Capture the cell that displays the provided text and extract its [X, Y] central coordinate. 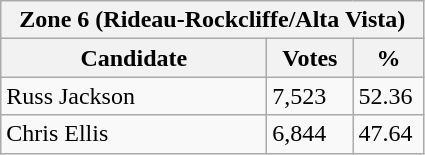
7,523 [310, 96]
Chris Ellis [134, 134]
% [388, 58]
Russ Jackson [134, 96]
6,844 [310, 134]
47.64 [388, 134]
Zone 6 (Rideau-Rockcliffe/Alta Vista) [212, 20]
Candidate [134, 58]
Votes [310, 58]
52.36 [388, 96]
